Provide the (X, Y) coordinate of the cell's center where the given text is located.  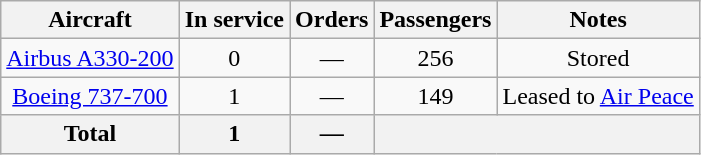
256 (436, 58)
0 (234, 58)
149 (436, 96)
Aircraft (90, 20)
Airbus A330-200 (90, 58)
Notes (598, 20)
Passengers (436, 20)
In service (234, 20)
Total (90, 134)
Orders (332, 20)
Stored (598, 58)
Leased to Air Peace (598, 96)
Boeing 737-700 (90, 96)
